Identify which cell holds the provided text, then report its (X, Y) central coordinate. 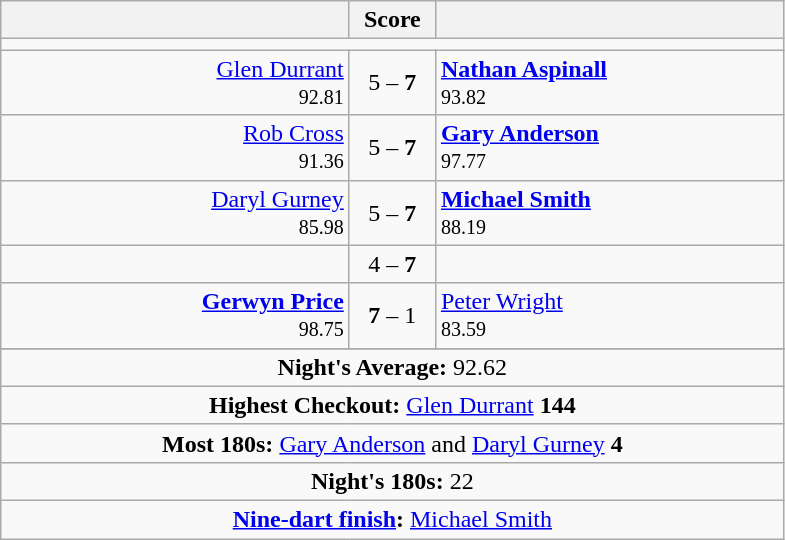
Rob Cross 91.36 (176, 148)
Most 180s: Gary Anderson and Daryl Gurney 4 (392, 443)
Gerwyn Price 98.75 (176, 316)
Score (392, 20)
Night's 180s: 22 (392, 481)
7 – 1 (392, 316)
Michael Smith 88.19 (610, 212)
Gary Anderson 97.77 (610, 148)
Nathan Aspinall 93.82 (610, 82)
Daryl Gurney 85.98 (176, 212)
Glen Durrant 92.81 (176, 82)
Highest Checkout: Glen Durrant 144 (392, 405)
4 – 7 (392, 264)
Nine-dart finish: Michael Smith (392, 519)
Night's Average: 92.62 (392, 367)
Peter Wright 83.59 (610, 316)
